Output the [X, Y] coordinate of the center of the cell containing the given text.  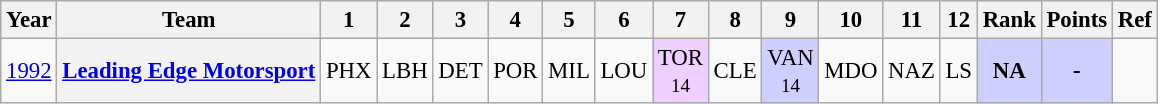
1992 [29, 72]
NAZ [912, 72]
LBH [405, 72]
LOU [624, 72]
MDO [851, 72]
7 [681, 20]
DET [460, 72]
- [1076, 72]
Year [29, 20]
11 [912, 20]
Points [1076, 20]
Rank [1009, 20]
MIL [569, 72]
Ref [1136, 20]
NA [1009, 72]
10 [851, 20]
CLE [735, 72]
VAN14 [790, 72]
4 [516, 20]
POR [516, 72]
2 [405, 20]
8 [735, 20]
5 [569, 20]
Team [189, 20]
12 [958, 20]
9 [790, 20]
Leading Edge Motorsport [189, 72]
6 [624, 20]
3 [460, 20]
LS [958, 72]
TOR14 [681, 72]
PHX [349, 72]
1 [349, 20]
